Scan for the cell matching the given text and deliver its (x, y) coordinate at center. 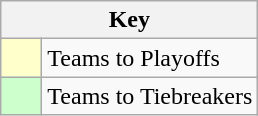
Teams to Playoffs (150, 58)
Key (130, 20)
Teams to Tiebreakers (150, 96)
